Capture the cell that displays the provided text and extract its [X, Y] central coordinate. 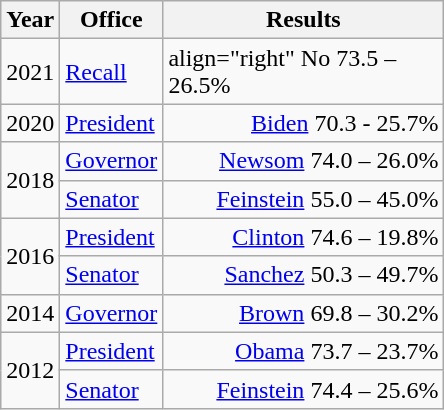
Biden 70.3 - 25.7% [304, 123]
Office [112, 20]
Year [30, 20]
2021 [30, 72]
2018 [30, 180]
Results [304, 20]
Obama 73.7 – 23.7% [304, 351]
align="right" No 73.5 – 26.5% [304, 72]
Feinstein 55.0 – 45.0% [304, 199]
2012 [30, 370]
Newsom 74.0 – 26.0% [304, 161]
Brown 69.8 – 30.2% [304, 313]
Recall [112, 72]
2014 [30, 313]
Clinton 74.6 – 19.8% [304, 237]
Sanchez 50.3 – 49.7% [304, 275]
Feinstein 74.4 – 25.6% [304, 389]
2020 [30, 123]
2016 [30, 256]
